Return the [x, y] coordinate for the center point of the cell that contains the specified text.  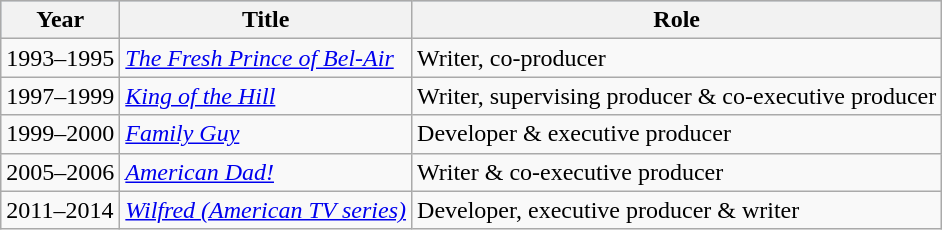
Year [60, 20]
Writer, supervising producer & co-executive producer [677, 96]
1999–2000 [60, 134]
Wilfred (American TV series) [266, 210]
Writer & co-executive producer [677, 172]
1993–1995 [60, 58]
Title [266, 20]
American Dad! [266, 172]
King of the Hill [266, 96]
Developer & executive producer [677, 134]
The Fresh Prince of Bel-Air [266, 58]
Writer, co-producer [677, 58]
Role [677, 20]
2011–2014 [60, 210]
Developer, executive producer & writer [677, 210]
Family Guy [266, 134]
2005–2006 [60, 172]
1997–1999 [60, 96]
